Search for the cell housing the specified text and yield its (x, y) center coordinate. 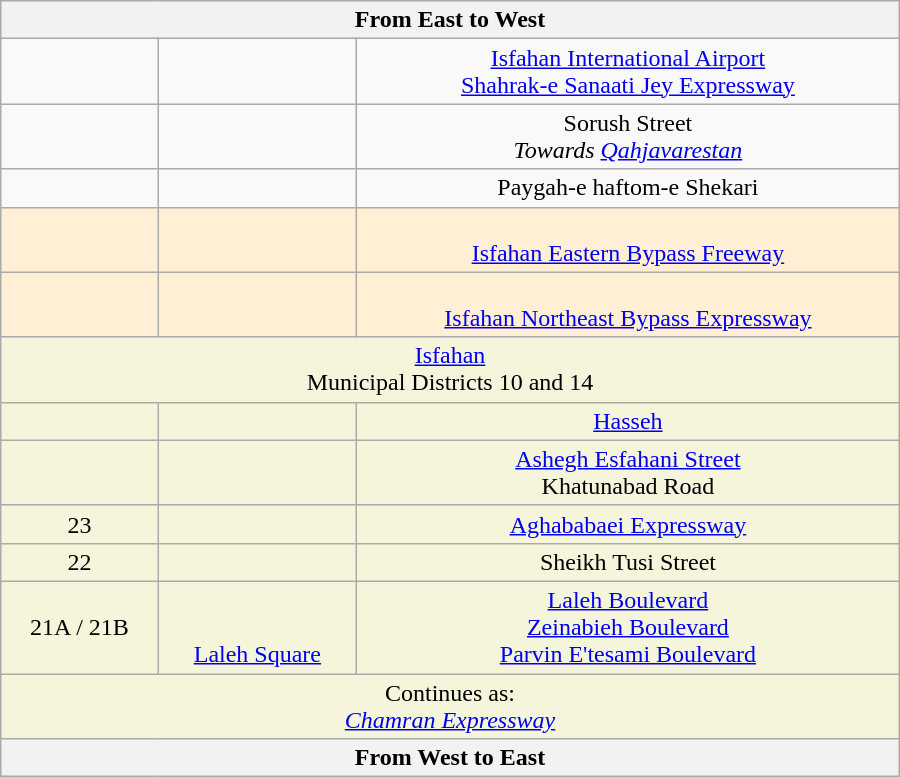
22 (80, 562)
21A / 21B (80, 627)
Sheikh Tusi Street (628, 562)
Sorush StreetTowards Qahjavarestan (628, 136)
Isfahan Municipal Districts 10 and 14 (450, 370)
Aghababaei Expressway (628, 524)
Ashegh Esfahani Street Khatunabad Road (628, 472)
From West to East (450, 758)
23 (80, 524)
Isfahan Eastern Bypass Freeway (628, 240)
Hasseh (628, 421)
Laleh Boulevard Zeinabieh Boulevard Parvin E'tesami Boulevard (628, 627)
Isfahan International Airport Shahrak-e Sanaati Jey Expressway (628, 72)
Laleh Square (257, 627)
Paygah-e haftom-e Shekari (628, 188)
Isfahan Northeast Bypass Expressway (628, 304)
Continues as: Chamran Expressway (450, 706)
From East to West (450, 20)
